From the cell containing the given text, extract its center point as [x, y] coordinate. 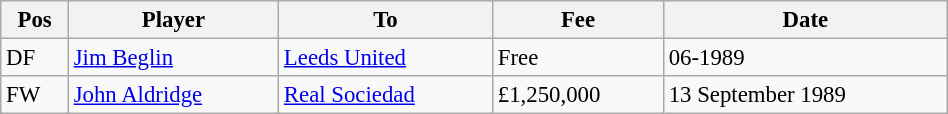
FW [35, 95]
Pos [35, 20]
13 September 1989 [805, 95]
DF [35, 58]
Real Sociedad [386, 95]
£1,250,000 [578, 95]
Date [805, 20]
John Aldridge [173, 95]
To [386, 20]
06-1989 [805, 58]
Leeds United [386, 58]
Jim Beglin [173, 58]
Free [578, 58]
Player [173, 20]
Fee [578, 20]
